Scan for the cell matching the given text and deliver its [x, y] coordinate at center. 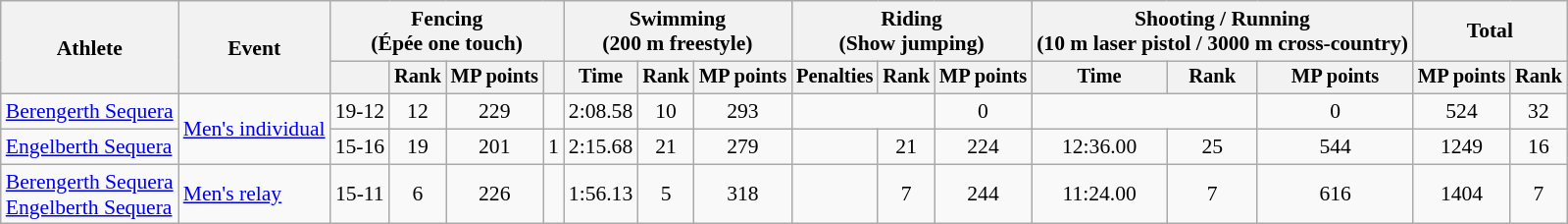
616 [1336, 195]
15-16 [360, 147]
226 [494, 195]
19 [418, 147]
293 [743, 112]
Athlete [90, 47]
1 [553, 147]
16 [1539, 147]
229 [494, 112]
12 [418, 112]
5 [666, 195]
Penalties [835, 78]
Men's relay [255, 195]
2:08.58 [600, 112]
Event [255, 47]
Shooting / Running(10 m laser pistol / 3000 m cross-country) [1222, 31]
19-12 [360, 112]
15-11 [360, 195]
279 [743, 147]
11:24.00 [1099, 195]
Berengerth Sequera [90, 112]
Engelberth Sequera [90, 147]
Total [1491, 31]
318 [743, 195]
Berengerth SequeraEngelberth Sequera [90, 195]
6 [418, 195]
10 [666, 112]
32 [1539, 112]
1:56.13 [600, 195]
Men's individual [255, 130]
Fencing(Épée one touch) [447, 31]
25 [1212, 147]
Swimming(200 m freestyle) [678, 31]
244 [983, 195]
544 [1336, 147]
12:36.00 [1099, 147]
524 [1461, 112]
224 [983, 147]
1249 [1461, 147]
201 [494, 147]
2:15.68 [600, 147]
1404 [1461, 195]
Riding(Show jumping) [912, 31]
